Scan for the cell matching the given text and deliver its (X, Y) coordinate at center. 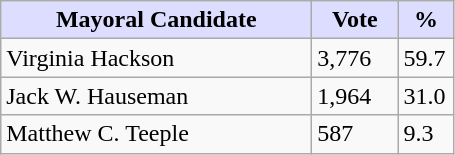
9.3 (426, 134)
Matthew C. Teeple (156, 134)
Jack W. Hauseman (156, 96)
59.7 (426, 58)
Vote (355, 20)
% (426, 20)
Mayoral Candidate (156, 20)
3,776 (355, 58)
31.0 (426, 96)
Virginia Hackson (156, 58)
587 (355, 134)
1,964 (355, 96)
